Provide the (X, Y) coordinate of the cell's center where the given text is located.  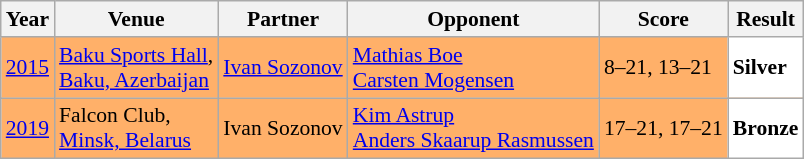
17–21, 17–21 (664, 128)
Opponent (474, 19)
2019 (28, 128)
Venue (136, 19)
Baku Sports Hall,Baku, Azerbaijan (136, 68)
Bronze (766, 128)
2015 (28, 68)
Score (664, 19)
Year (28, 19)
Kim Astrup Anders Skaarup Rasmussen (474, 128)
Falcon Club,Minsk, Belarus (136, 128)
Silver (766, 68)
Mathias Boe Carsten Mogensen (474, 68)
Result (766, 19)
Partner (282, 19)
8–21, 13–21 (664, 68)
